Provide the (x, y) coordinate of the cell's center where the given text is located.  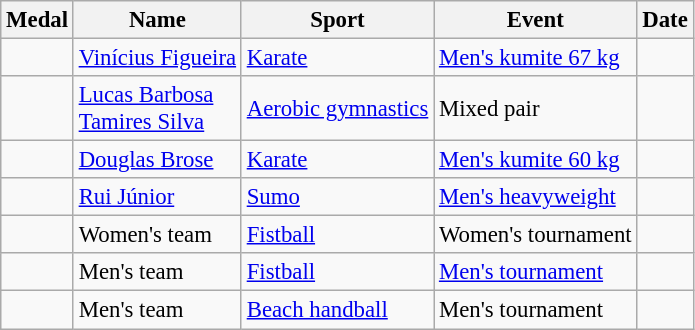
Douglas Brose (157, 160)
Rui Júnior (157, 197)
Event (536, 20)
Men's kumite 60 kg (536, 160)
Women's team (157, 235)
Medal (38, 20)
Lucas BarbosaTamires Silva (157, 108)
Date (665, 20)
Sumo (337, 197)
Name (157, 20)
Men's kumite 67 kg (536, 58)
Vinícius Figueira (157, 58)
Sport (337, 20)
Mixed pair (536, 108)
Women's tournament (536, 235)
Aerobic gymnastics (337, 108)
Beach handball (337, 310)
Men's heavyweight (536, 197)
